Scan for the cell matching the given text and deliver its (x, y) coordinate at center. 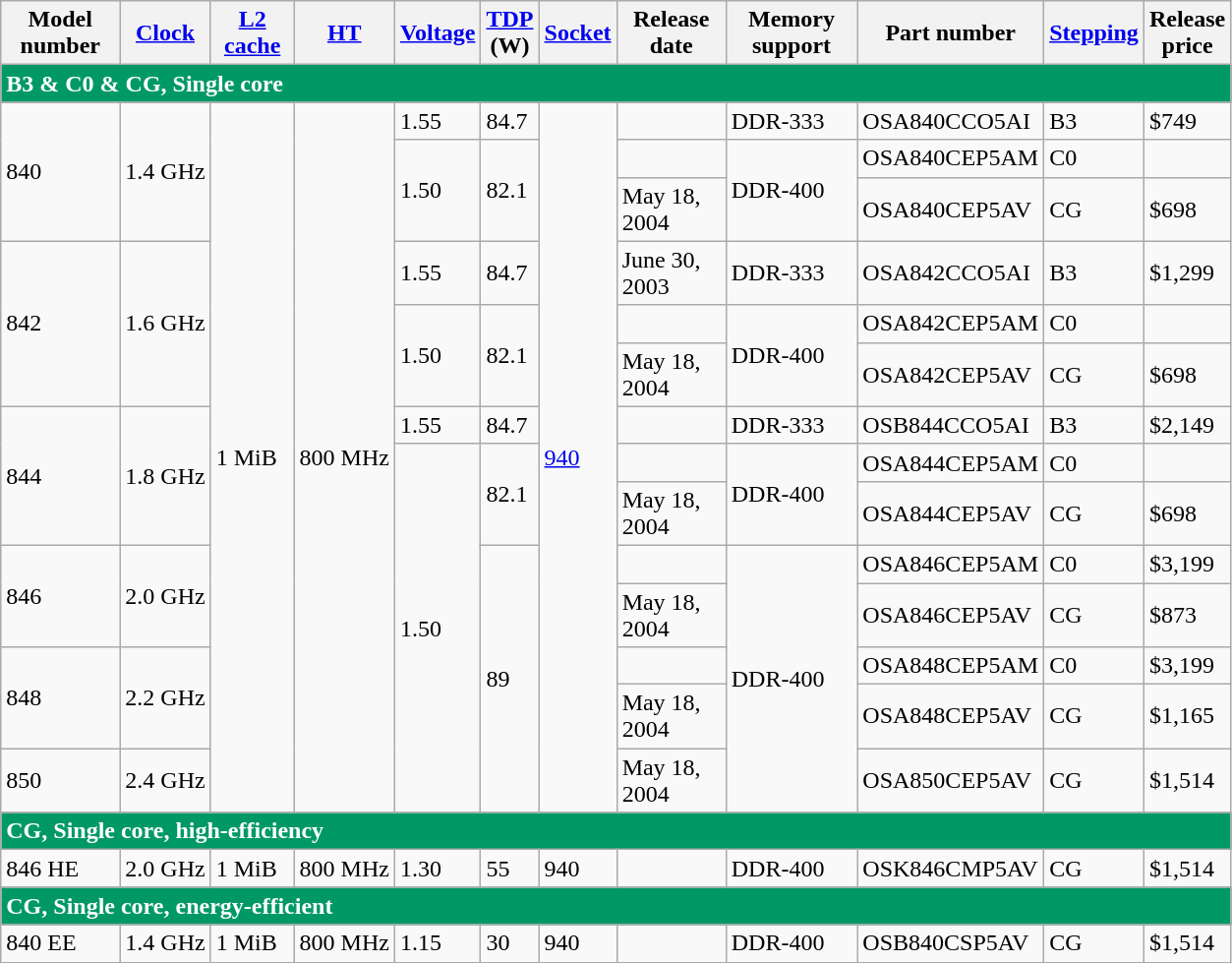
OSA848CEP5AM (951, 666)
OSA848CEP5AV (951, 716)
Memory support (792, 33)
OSA842CEP5AV (951, 374)
850 (61, 781)
$1,165 (1187, 716)
Model number (61, 33)
OSK846CMP5AV (951, 869)
846 HE (61, 869)
846 (61, 596)
Stepping (1094, 33)
55 (509, 869)
OSA842CEP5AM (951, 324)
1.8 GHz (165, 476)
B3 & C0 & CG, Single core (616, 84)
OSA842CCO5AI (951, 273)
848 (61, 698)
OSB844CCO5AI (951, 425)
2.2 GHz (165, 698)
OSA844CEP5AM (951, 462)
Voltage (438, 33)
OSA850CEP5AV (951, 781)
$2,149 (1187, 425)
89 (509, 679)
OSA844CEP5AV (951, 513)
842 (61, 324)
TDP(W) (509, 33)
1.15 (438, 943)
HT (344, 33)
844 (61, 476)
$873 (1187, 614)
Socket (578, 33)
Release date (671, 33)
OSB840CSP5AV (951, 943)
OSA840CEP5AV (951, 209)
1.30 (438, 869)
CG, Single core, energy-efficient (616, 906)
Releaseprice (1187, 33)
840 (61, 171)
$749 (1187, 121)
OSA840CEP5AM (951, 158)
CG, Single core, high-efficiency (616, 831)
L2 cache (252, 33)
840 EE (61, 943)
OSA846CEP5AM (951, 564)
OSA846CEP5AV (951, 614)
1.6 GHz (165, 324)
OSA840CCO5AI (951, 121)
2.4 GHz (165, 781)
30 (509, 943)
$1,299 (1187, 273)
Clock (165, 33)
June 30, 2003 (671, 273)
Part number (951, 33)
